Determine the (X, Y) coordinate at the center of the cell enclosing the given text.  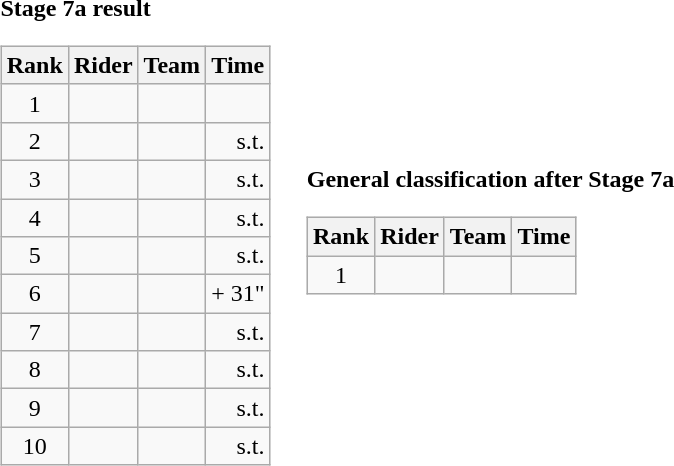
6 (34, 294)
3 (34, 179)
7 (34, 332)
2 (34, 141)
10 (34, 446)
8 (34, 370)
4 (34, 217)
+ 31" (238, 294)
9 (34, 408)
5 (34, 256)
